Detect which cell encompasses the target text, then output its (X, Y) center coordinate. 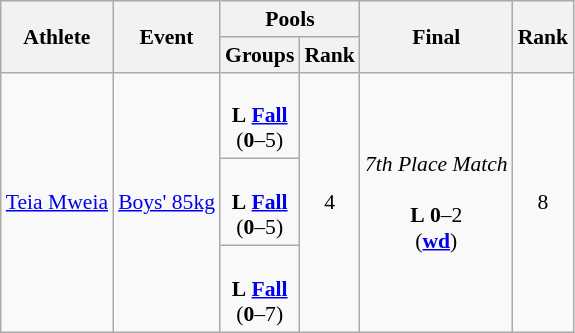
7th Place MatchL 0–2(wd) (436, 202)
Athlete (57, 36)
Teia Mweia (57, 202)
Pools (290, 19)
Boys' 85kg (166, 202)
4 (330, 202)
Event (166, 36)
8 (544, 202)
L Fall(0–7) (260, 290)
Final (436, 36)
Groups (260, 55)
